Detect which cell encompasses the target text, then output its (X, Y) center coordinate. 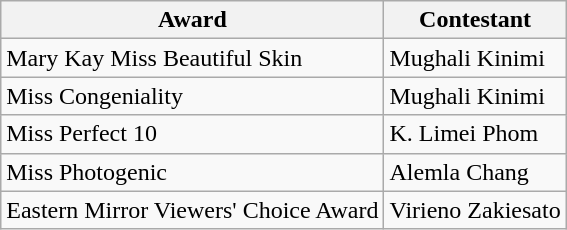
Virieno Zakiesato (475, 210)
Alemla Chang (475, 172)
Eastern Mirror Viewers' Choice Award (192, 210)
Miss Photogenic (192, 172)
Miss Perfect 10 (192, 134)
Miss Congeniality (192, 96)
Award (192, 20)
Mary Kay Miss Beautiful Skin (192, 58)
K. Limei Phom (475, 134)
Contestant (475, 20)
